Scan for the cell matching the given text and deliver its [X, Y] coordinate at center. 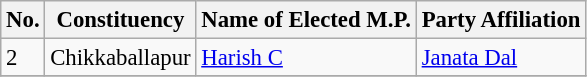
No. [23, 20]
Harish C [306, 58]
Name of Elected M.P. [306, 20]
Janata Dal [500, 58]
Chikkaballapur [120, 58]
2 [23, 58]
Constituency [120, 20]
Party Affiliation [500, 20]
